Determine the [x, y] coordinate at the center of the cell enclosing the given text.  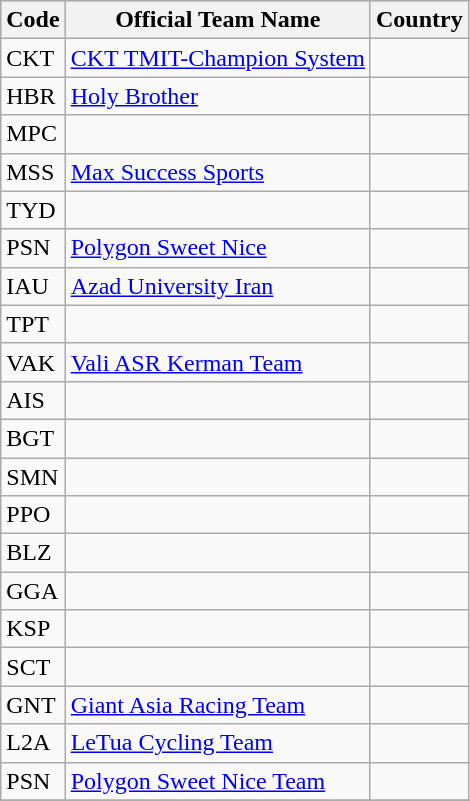
Vali ASR Kerman Team [218, 362]
Azad University Iran [218, 286]
BGT [33, 438]
Polygon Sweet Nice Team [218, 781]
Holy Brother [218, 96]
MPC [33, 134]
BLZ [33, 553]
HBR [33, 96]
LeTua Cycling Team [218, 743]
Country [419, 20]
L2A [33, 743]
TPT [33, 324]
Max Success Sports [218, 172]
PPO [33, 515]
Code [33, 20]
Official Team Name [218, 20]
GNT [33, 705]
CKT TMIT-Champion System [218, 58]
SCT [33, 667]
Giant Asia Racing Team [218, 705]
GGA [33, 591]
AIS [33, 400]
KSP [33, 629]
TYD [33, 210]
MSS [33, 172]
SMN [33, 477]
IAU [33, 286]
Polygon Sweet Nice [218, 248]
CKT [33, 58]
VAK [33, 362]
